Return the [x, y] coordinate for the center point of the cell that contains the specified text.  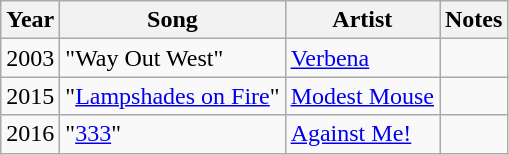
Against Me! [362, 134]
"333" [172, 134]
"Lampshades on Fire" [172, 96]
"Way Out West" [172, 58]
Year [30, 20]
Modest Mouse [362, 96]
2015 [30, 96]
2016 [30, 134]
Artist [362, 20]
Notes [474, 20]
2003 [30, 58]
Song [172, 20]
Verbena [362, 58]
